For the text-containing cell, return its midpoint in (x, y) coordinate format. 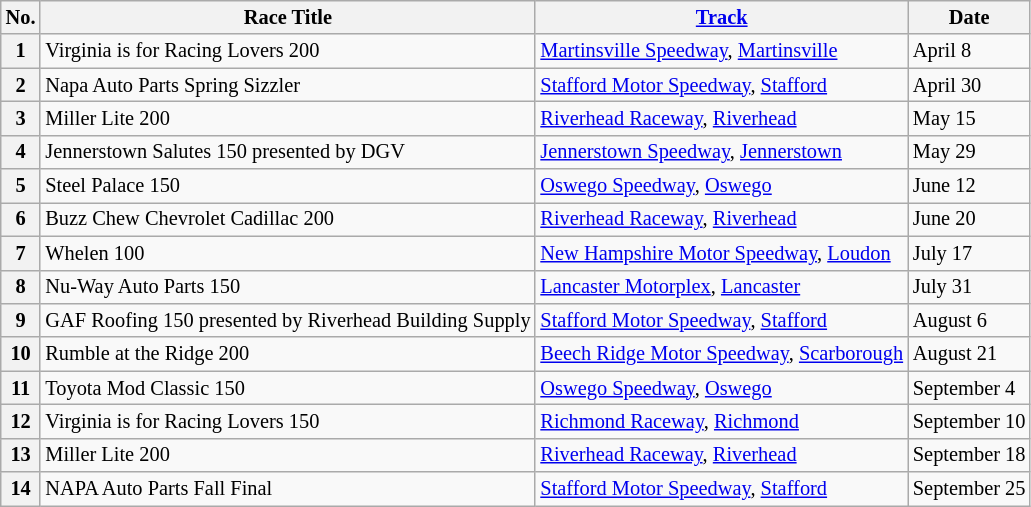
1 (21, 51)
9 (21, 320)
Jennerstown Speedway, Jennerstown (721, 152)
Buzz Chew Chevrolet Cadillac 200 (288, 219)
Lancaster Motorplex, Lancaster (721, 287)
3 (21, 118)
Virginia is for Racing Lovers 200 (288, 51)
NAPA Auto Parts Fall Final (288, 489)
Date (969, 17)
April 30 (969, 85)
September 4 (969, 388)
Nu-Way Auto Parts 150 (288, 287)
Track (721, 17)
Jennerstown Salutes 150 presented by DGV (288, 152)
Toyota Mod Classic 150 (288, 388)
10 (21, 354)
Rumble at the Ridge 200 (288, 354)
Richmond Raceway, Richmond (721, 421)
Martinsville Speedway, Martinsville (721, 51)
7 (21, 253)
September 10 (969, 421)
5 (21, 186)
July 31 (969, 287)
Napa Auto Parts Spring Sizzler (288, 85)
13 (21, 455)
Steel Palace 150 (288, 186)
No. (21, 17)
6 (21, 219)
Race Title (288, 17)
July 17 (969, 253)
14 (21, 489)
8 (21, 287)
Whelen 100 (288, 253)
September 25 (969, 489)
GAF Roofing 150 presented by Riverhead Building Supply (288, 320)
August 6 (969, 320)
June 12 (969, 186)
Beech Ridge Motor Speedway, Scarborough (721, 354)
New Hampshire Motor Speedway, Loudon (721, 253)
4 (21, 152)
April 8 (969, 51)
Virginia is for Racing Lovers 150 (288, 421)
May 29 (969, 152)
May 15 (969, 118)
11 (21, 388)
2 (21, 85)
12 (21, 421)
June 20 (969, 219)
September 18 (969, 455)
August 21 (969, 354)
